Detect which cell encompasses the target text, then output its [X, Y] center coordinate. 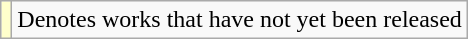
Denotes works that have not yet been released [240, 20]
